For the text-containing cell, return its midpoint in (X, Y) coordinate format. 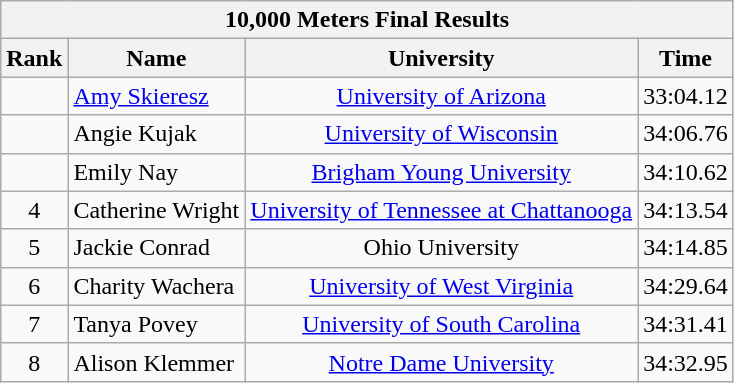
University of Tennessee at Chattanooga (442, 210)
University of Arizona (442, 96)
Amy Skieresz (156, 96)
Tanya Povey (156, 324)
34:14.85 (686, 248)
34:31.41 (686, 324)
University of Wisconsin (442, 134)
Catherine Wright (156, 210)
33:04.12 (686, 96)
University of West Virginia (442, 286)
Jackie Conrad (156, 248)
Alison Klemmer (156, 362)
Emily Nay (156, 172)
Angie Kujak (156, 134)
8 (34, 362)
34:10.62 (686, 172)
University (442, 58)
5 (34, 248)
Charity Wachera (156, 286)
7 (34, 324)
10,000 Meters Final Results (368, 20)
University of South Carolina (442, 324)
34:29.64 (686, 286)
Rank (34, 58)
Name (156, 58)
Notre Dame University (442, 362)
6 (34, 286)
34:32.95 (686, 362)
Brigham Young University (442, 172)
Time (686, 58)
34:06.76 (686, 134)
34:13.54 (686, 210)
Ohio University (442, 248)
4 (34, 210)
